Scan for the cell matching the given text and deliver its [X, Y] coordinate at center. 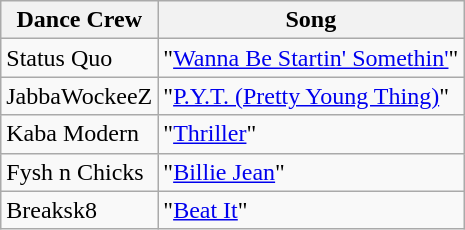
"P.Y.T. (Pretty Young Thing)" [311, 96]
"Thriller" [311, 134]
Status Quo [80, 58]
Fysh n Chicks [80, 172]
"Billie Jean" [311, 172]
Kaba Modern [80, 134]
JabbaWockeeZ [80, 96]
"Wanna Be Startin' Somethin'" [311, 58]
"Beat It" [311, 210]
Breaksk8 [80, 210]
Dance Crew [80, 20]
Song [311, 20]
